Extract the (X, Y) coordinate from the center of the cell holding the provided text.  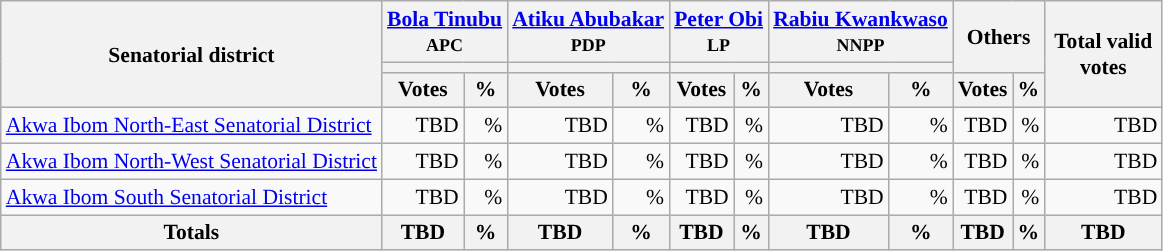
Totals (192, 233)
Senatorial district (192, 54)
Rabiu KwankwasoNNPP (860, 32)
Total valid votes (1103, 54)
Akwa Ibom North-East Senatorial District (192, 126)
Peter ObiLP (718, 32)
Others (998, 36)
Atiku AbubakarPDP (588, 32)
Akwa Ibom North-West Senatorial District (192, 162)
Bola TinubuAPC (444, 32)
Akwa Ibom South Senatorial District (192, 197)
